Determine the [x, y] coordinate at the center of the cell enclosing the given text.  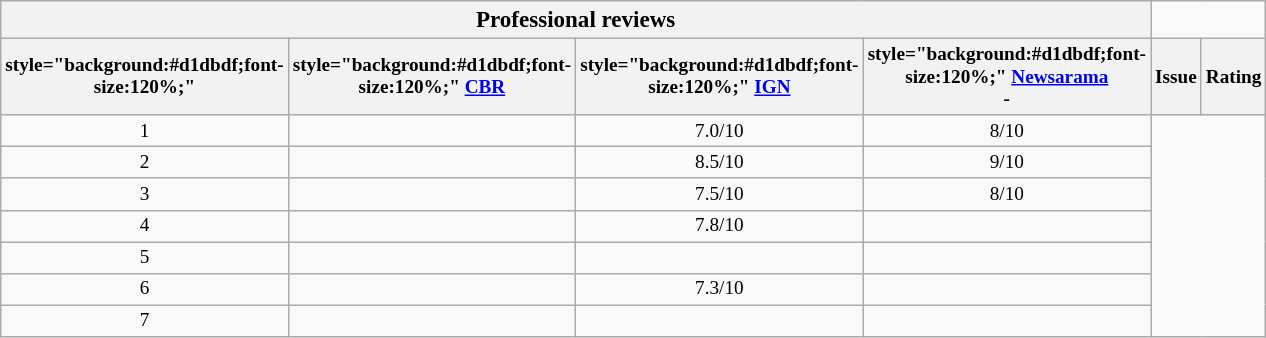
9/10 [1006, 163]
7.5/10 [720, 194]
style="background:#d1dbdf;font-size:120%;" CBR [432, 76]
7.0/10 [720, 131]
3 [144, 194]
7.3/10 [720, 289]
Rating [1234, 76]
7.8/10 [720, 226]
4 [144, 226]
2 [144, 163]
style="background:#d1dbdf;font-size:120%;" Newsarama- [1006, 76]
style="background:#d1dbdf;font-size:120%;" [144, 76]
1 [144, 131]
Issue [1176, 76]
Professional reviews [576, 20]
style="background:#d1dbdf;font-size:120%;" IGN [720, 76]
6 [144, 289]
8.5/10 [720, 163]
7 [144, 321]
5 [144, 257]
